Search for the cell housing the specified text and yield its [x, y] center coordinate. 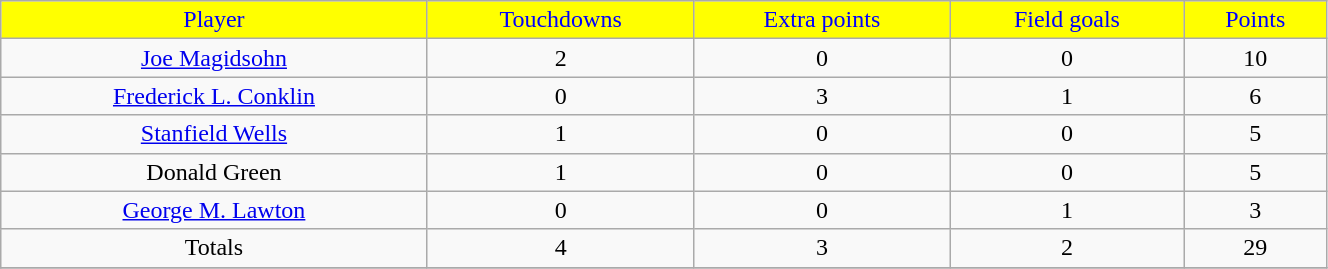
10 [1255, 58]
Player [214, 20]
Touchdowns [560, 20]
Extra points [822, 20]
Totals [214, 248]
Field goals [1067, 20]
George M. Lawton [214, 210]
Points [1255, 20]
Stanfield Wells [214, 134]
Frederick L. Conklin [214, 96]
Donald Green [214, 172]
4 [560, 248]
Joe Magidsohn [214, 58]
29 [1255, 248]
6 [1255, 96]
